For the text-containing cell, return its midpoint in [X, Y] coordinate format. 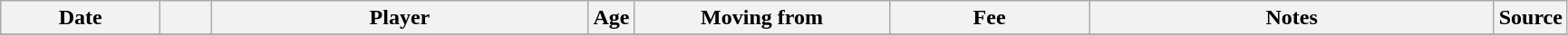
Date [81, 18]
Source [1530, 18]
Fee [990, 18]
Moving from [761, 18]
Notes [1292, 18]
Player [400, 18]
Age [611, 18]
